Determine the [x, y] coordinate at the center of the cell enclosing the given text.  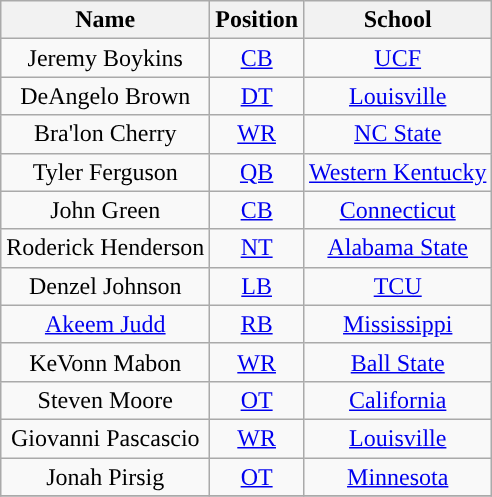
Alabama State [398, 248]
Jonah Pirsig [106, 477]
Minnesota [398, 477]
Bra'lon Cherry [106, 134]
Jeremy Boykins [106, 58]
TCU [398, 286]
NT [257, 248]
Tyler Ferguson [106, 172]
Position [257, 20]
NC State [398, 134]
Akeem Judd [106, 324]
Denzel Johnson [106, 286]
John Green [106, 210]
Western Kentucky [398, 172]
DT [257, 96]
School [398, 20]
Roderick Henderson [106, 248]
Name [106, 20]
Steven Moore [106, 400]
KeVonn Mabon [106, 362]
Connecticut [398, 210]
Ball State [398, 362]
UCF [398, 58]
Mississippi [398, 324]
QB [257, 172]
California [398, 400]
Giovanni Pascascio [106, 438]
DeAngelo Brown [106, 96]
RB [257, 324]
LB [257, 286]
